Locate the cell with the specified text and output its (x, y) center coordinate. 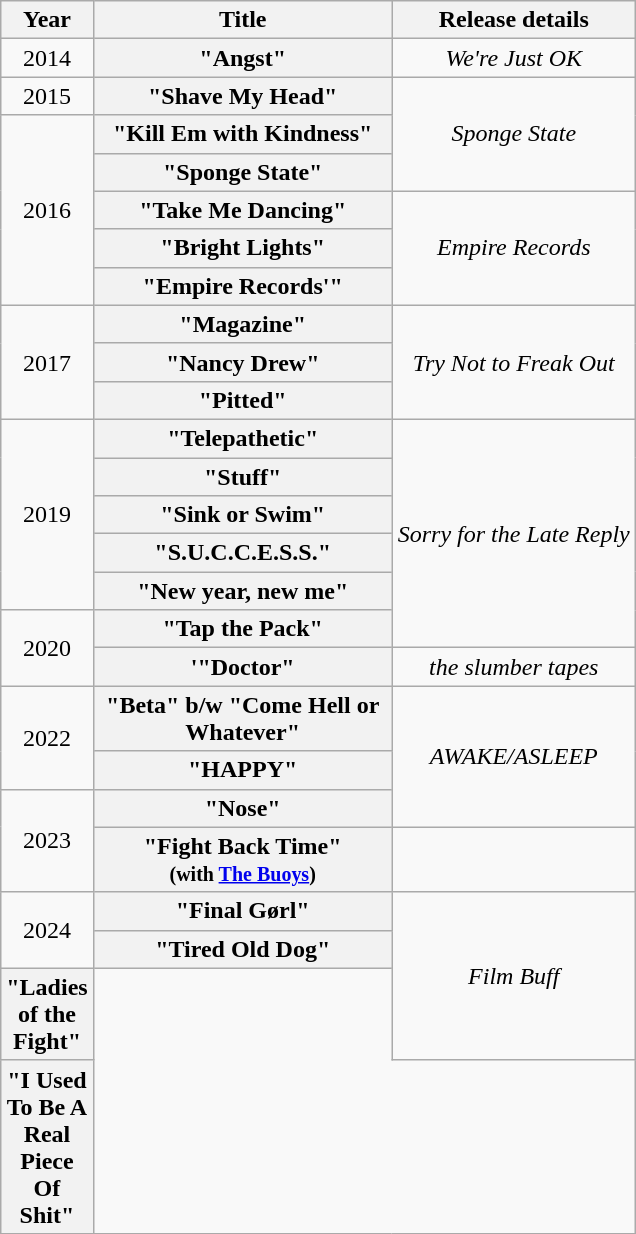
AWAKE/ASLEEP (514, 756)
2017 (47, 362)
2024 (47, 930)
"Final Gørl" (242, 911)
"Ladies of the Fight" (47, 1014)
"Magazine" (242, 324)
"Telepathetic" (242, 438)
2020 (47, 648)
2023 (47, 840)
"Take Me Dancing" (242, 210)
"Nancy Drew" (242, 362)
"New year, new me" (242, 591)
"Fight Back Time" (with The Buoys) (242, 860)
2019 (47, 514)
"Tired Old Dog" (242, 949)
"Nose" (242, 808)
"Sponge State" (242, 172)
2014 (47, 58)
Try Not to Freak Out (514, 362)
Empire Records (514, 248)
the slumber tapes (514, 667)
2022 (47, 738)
We're Just OK (514, 58)
'"Doctor" (242, 667)
Sorry for the Late Reply (514, 533)
Title (242, 20)
"S.U.C.C.E.S.S." (242, 553)
"Tap the Pack" (242, 629)
"Empire Records'" (242, 286)
Film Buff (514, 976)
"Pitted" (242, 400)
2015 (47, 96)
"Beta" b/w "Come Hell or Whatever" (242, 718)
Sponge State (514, 134)
"HAPPY" (242, 770)
"I Used To Be A Real Piece Of Shit" (47, 1146)
Year (47, 20)
"Angst" (242, 58)
"Kill Em with Kindness" (242, 134)
"Bright Lights" (242, 248)
Release details (514, 20)
2016 (47, 210)
"Shave My Head" (242, 96)
"Sink or Swim" (242, 515)
"Stuff" (242, 477)
